Locate the cell with the specified text and output its [X, Y] center coordinate. 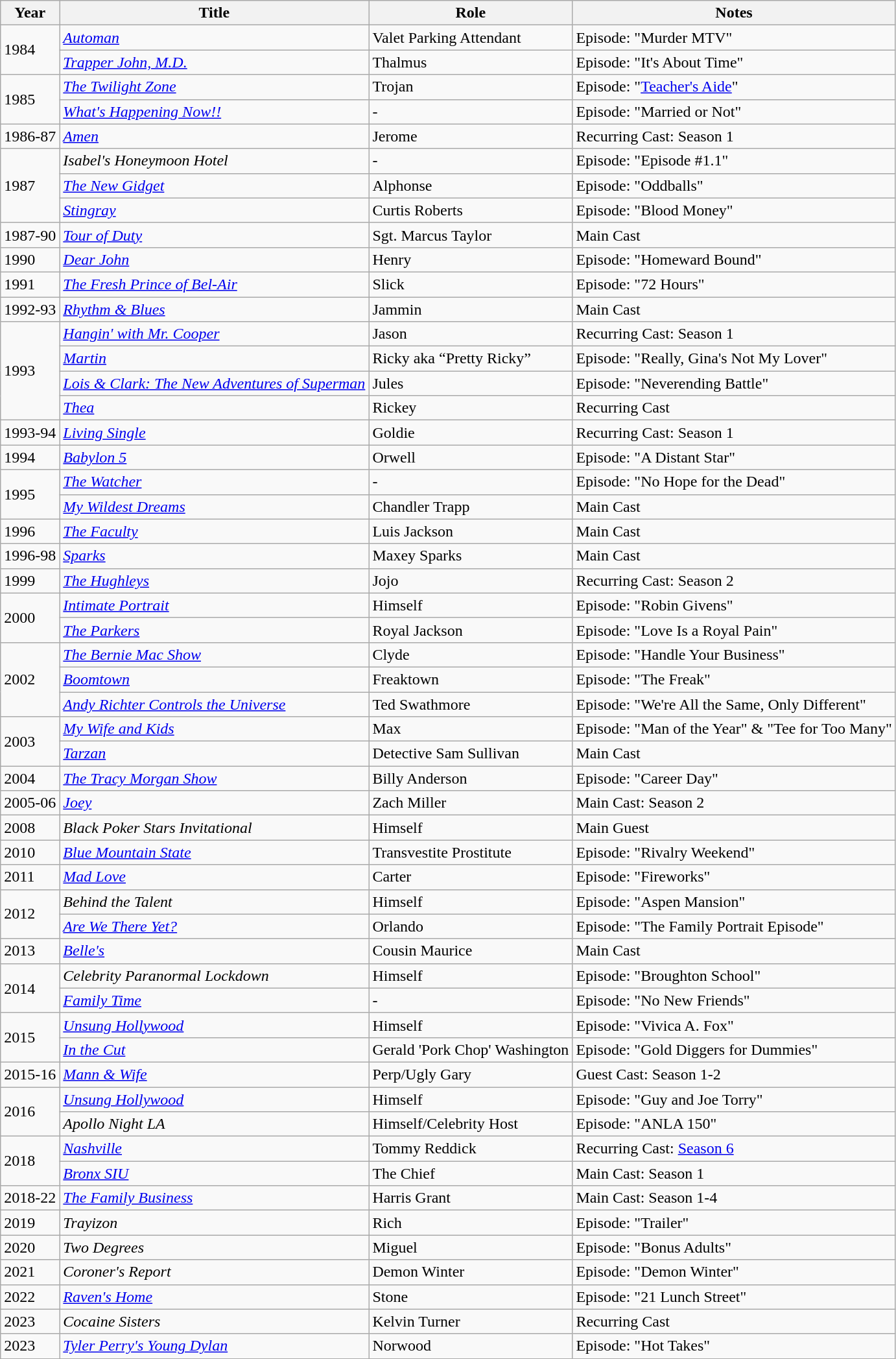
1993 [30, 371]
The Faculty [214, 531]
2021 [30, 1272]
Goldie [471, 433]
1987 [30, 186]
Main Cast: Season 1 [734, 1173]
Perp/Ugly Gary [471, 1074]
1990 [30, 259]
Stingray [214, 210]
Trayizon [214, 1223]
Trojan [471, 87]
Tommy Reddick [471, 1149]
Lois & Clark: The New Adventures of Superman [214, 383]
2015-16 [30, 1074]
Boomtown [214, 679]
Isabel's Honeymoon Hotel [214, 161]
Orlando [471, 926]
1987-90 [30, 235]
Episode: "A Distant Star" [734, 457]
1996-98 [30, 556]
Apollo Night LA [214, 1124]
Gerald 'Pork Chop' Washington [471, 1050]
Alphonse [471, 186]
2019 [30, 1223]
Thea [214, 408]
Episode: "Gold Diggers for Dummies" [734, 1050]
2004 [30, 778]
Raven's Home [214, 1297]
1992-93 [30, 309]
What's Happening Now!! [214, 112]
Jammin [471, 309]
Valet Parking Attendant [471, 38]
Episode: "Love Is a Royal Pain" [734, 630]
Sparks [214, 556]
2016 [30, 1112]
Mann & Wife [214, 1074]
Rich [471, 1223]
Jojo [471, 581]
2005-06 [30, 803]
Blue Mountain State [214, 852]
Mad Love [214, 877]
Episode: "ANLA 150" [734, 1124]
2015 [30, 1037]
2018-22 [30, 1198]
2010 [30, 852]
Episode: "Trailer" [734, 1223]
Episode: "Married or Not" [734, 112]
1996 [30, 531]
2003 [30, 741]
Episode: "Robin Givens" [734, 605]
Recurring Cast: Season 2 [734, 581]
Family Time [214, 1000]
Episode: "Bonus Adults" [734, 1247]
Episode: "Handle Your Business" [734, 655]
1984 [30, 50]
Royal Jackson [471, 630]
The Chief [471, 1173]
Rhythm & Blues [214, 309]
2000 [30, 618]
Episode: "Really, Gina's Not My Lover" [734, 359]
Title [214, 13]
Transvestite Prostitute [471, 852]
1985 [30, 99]
Main Cast: Season 1-4 [734, 1198]
Maxey Sparks [471, 556]
Orwell [471, 457]
Episode: "Teacher's Aide" [734, 87]
Episode: "Homeward Bound" [734, 259]
Miguel [471, 1247]
Episode: "Blood Money" [734, 210]
Andy Richter Controls the Universe [214, 704]
The Family Business [214, 1198]
Rickey [471, 408]
Kelvin Turner [471, 1321]
Main Guest [734, 828]
2002 [30, 679]
Cocaine Sisters [214, 1321]
1999 [30, 581]
Luis Jackson [471, 531]
Freaktown [471, 679]
Belle's [214, 951]
Tyler Perry's Young Dylan [214, 1346]
Norwood [471, 1346]
Episode: "The Freak" [734, 679]
Episode: "72 Hours" [734, 284]
Are We There Yet? [214, 926]
Episode: "Oddballs" [734, 186]
2012 [30, 914]
1993-94 [30, 433]
The Tracy Morgan Show [214, 778]
2018 [30, 1161]
Celebrity Paranormal Lockdown [214, 976]
1991 [30, 284]
Episode: "It's About Time" [734, 62]
Joey [214, 803]
1995 [30, 494]
Martin [214, 359]
The New Gidget [214, 186]
Episode: "Episode #1.1" [734, 161]
Babylon 5 [214, 457]
Episode: "Aspen Mansion" [734, 902]
The Hughleys [214, 581]
The Twilight Zone [214, 87]
Cousin Maurice [471, 951]
Episode: "No New Friends" [734, 1000]
Two Degrees [214, 1247]
Stone [471, 1297]
Chandler Trapp [471, 507]
2011 [30, 877]
My Wife and Kids [214, 729]
Ted Swathmore [471, 704]
Detective Sam Sullivan [471, 754]
Sgt. Marcus Taylor [471, 235]
Episode: "We're All the Same, Only Different" [734, 704]
Henry [471, 259]
Trapper John, M.D. [214, 62]
Episode: "21 Lunch Street" [734, 1297]
Hangin' with Mr. Cooper [214, 334]
Main Cast: Season 2 [734, 803]
The Fresh Prince of Bel-Air [214, 284]
Ricky aka “Pretty Ricky” [471, 359]
Bronx SIU [214, 1173]
Billy Anderson [471, 778]
Episode: "Vivica A. Fox" [734, 1025]
Guest Cast: Season 1-2 [734, 1074]
Episode: "Murder MTV" [734, 38]
2022 [30, 1297]
Automan [214, 38]
Episode: "Guy and Joe Torry" [734, 1100]
Harris Grant [471, 1198]
Role [471, 13]
Episode: "Neverending Battle" [734, 383]
Episode: "Fireworks" [734, 877]
Episode: "No Hope for the Dead" [734, 482]
Episode: "Rivalry Weekend" [734, 852]
1994 [30, 457]
Episode: "Demon Winter" [734, 1272]
Jerome [471, 136]
Episode: "Career Day" [734, 778]
Slick [471, 284]
Himself/Celebrity Host [471, 1124]
Episode: "The Family Portrait Episode" [734, 926]
Demon Winter [471, 1272]
Amen [214, 136]
Coroner's Report [214, 1272]
Episode: "Hot Takes" [734, 1346]
Recurring Cast: Season 6 [734, 1149]
2013 [30, 951]
Living Single [214, 433]
Thalmus [471, 62]
Jules [471, 383]
Tarzan [214, 754]
Carter [471, 877]
The Watcher [214, 482]
1986-87 [30, 136]
Tour of Duty [214, 235]
My Wildest Dreams [214, 507]
Clyde [471, 655]
Episode: "Man of the Year" & "Tee for Too Many" [734, 729]
The Bernie Mac Show [214, 655]
Episode: "Broughton School" [734, 976]
Nashville [214, 1149]
Jason [471, 334]
Dear John [214, 259]
In the Cut [214, 1050]
2020 [30, 1247]
Behind the Talent [214, 902]
The Parkers [214, 630]
Zach Miller [471, 803]
Max [471, 729]
Notes [734, 13]
Year [30, 13]
2014 [30, 988]
Curtis Roberts [471, 210]
2008 [30, 828]
Intimate Portrait [214, 605]
Black Poker Stars Invitational [214, 828]
